Capture the cell that displays the provided text and extract its (x, y) central coordinate. 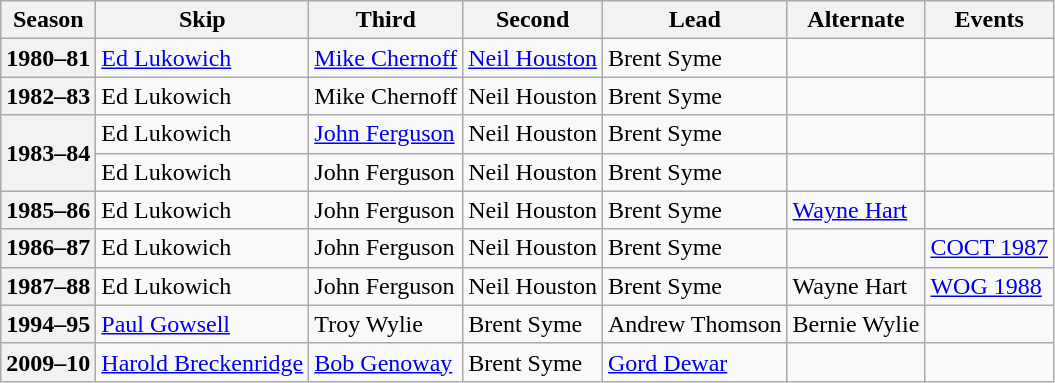
1983–84 (48, 153)
1980–81 (48, 58)
Bernie Wylie (856, 324)
Season (48, 20)
Skip (202, 20)
2009–10 (48, 362)
Paul Gowsell (202, 324)
Lead (694, 20)
Andrew Thomson (694, 324)
Troy Wylie (386, 324)
1982–83 (48, 96)
Harold Breckenridge (202, 362)
1985–86 (48, 210)
Gord Dewar (694, 362)
Second (533, 20)
1987–88 (48, 286)
WOG 1988 (990, 286)
Bob Genoway (386, 362)
1986–87 (48, 248)
COCT 1987 (990, 248)
Events (990, 20)
1994–95 (48, 324)
Alternate (856, 20)
Third (386, 20)
